Find where the given text appears and provide that cell's center as (X, Y) coordinate. 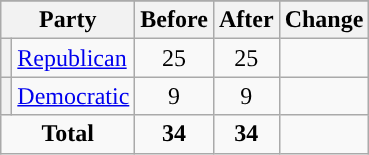
Party (68, 20)
Republican (74, 58)
Democratic (74, 96)
Change (324, 20)
After (246, 20)
Total (68, 134)
Before (174, 20)
